Output the [X, Y] coordinate of the center of the cell containing the given text.  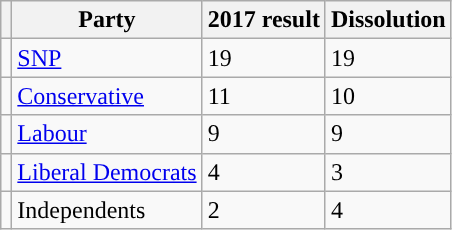
Conservative [107, 96]
Independents [107, 210]
Liberal Democrats [107, 172]
Party [107, 20]
2 [264, 210]
SNP [107, 58]
2017 result [264, 20]
Dissolution [388, 20]
3 [388, 172]
11 [264, 96]
Labour [107, 134]
10 [388, 96]
